Extract the [x, y] coordinate from the center of the cell holding the provided text.  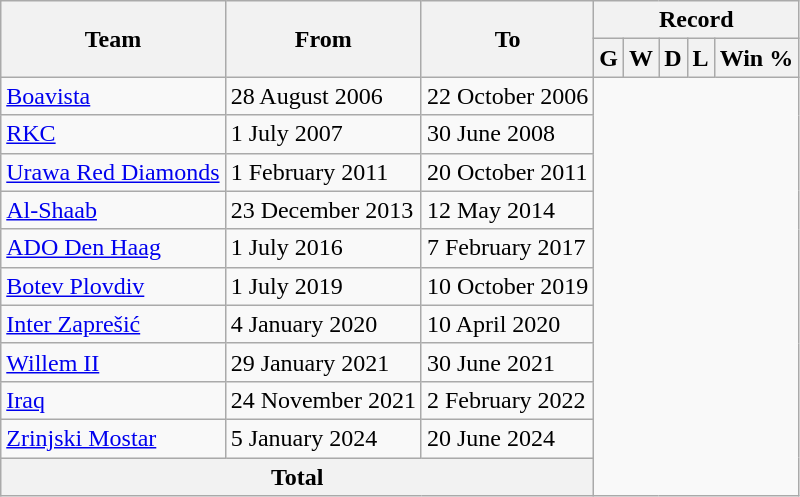
G [609, 58]
To [507, 39]
29 January 2021 [323, 362]
W [642, 58]
Win % [756, 58]
From [323, 39]
20 June 2024 [507, 438]
Botev Plovdiv [113, 286]
12 May 2014 [507, 210]
Boavista [113, 96]
Iraq [113, 400]
1 July 2019 [323, 286]
Record [696, 20]
10 October 2019 [507, 286]
Zrinjski Mostar [113, 438]
22 October 2006 [507, 96]
Inter Zaprešić [113, 324]
7 February 2017 [507, 248]
D [673, 58]
5 January 2024 [323, 438]
1 February 2011 [323, 172]
1 July 2007 [323, 134]
RKC [113, 134]
28 August 2006 [323, 96]
30 June 2021 [507, 362]
1 July 2016 [323, 248]
Total [298, 477]
30 June 2008 [507, 134]
23 December 2013 [323, 210]
ADO Den Haag [113, 248]
L [700, 58]
20 October 2011 [507, 172]
Urawa Red Diamonds [113, 172]
Al-Shaab [113, 210]
10 April 2020 [507, 324]
Willem II [113, 362]
4 January 2020 [323, 324]
Team [113, 39]
2 February 2022 [507, 400]
24 November 2021 [323, 400]
